Locate the cell with the specified text and output its [x, y] center coordinate. 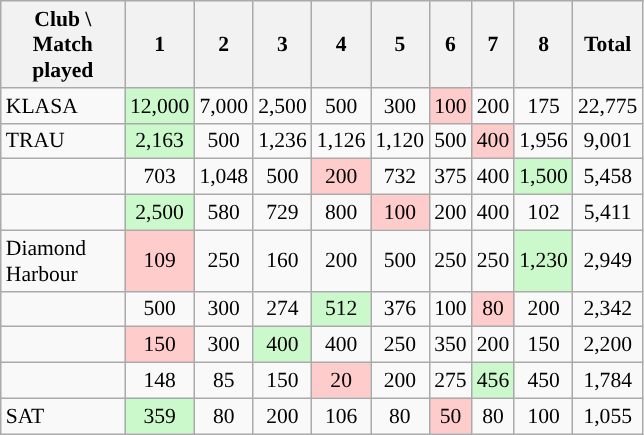
175 [544, 106]
Diamond Harbour [63, 260]
50 [450, 416]
2,163 [160, 141]
1,048 [224, 177]
359 [160, 416]
1,055 [608, 416]
7 [494, 44]
TRAU [63, 141]
SAT [63, 416]
1,230 [544, 260]
102 [544, 213]
456 [494, 381]
2 [224, 44]
1,784 [608, 381]
703 [160, 177]
Total [608, 44]
5 [400, 44]
Club \ Match played [63, 44]
350 [450, 345]
275 [450, 381]
1,500 [544, 177]
1 [160, 44]
3 [282, 44]
4 [342, 44]
109 [160, 260]
160 [282, 260]
5,411 [608, 213]
580 [224, 213]
732 [400, 177]
1,956 [544, 141]
375 [450, 177]
376 [400, 309]
2,342 [608, 309]
274 [282, 309]
2,200 [608, 345]
106 [342, 416]
85 [224, 381]
22,775 [608, 106]
5,458 [608, 177]
1,120 [400, 141]
7,000 [224, 106]
9,001 [608, 141]
8 [544, 44]
1,126 [342, 141]
KLASA [63, 106]
12,000 [160, 106]
148 [160, 381]
6 [450, 44]
450 [544, 381]
2,949 [608, 260]
729 [282, 213]
20 [342, 381]
512 [342, 309]
800 [342, 213]
1,236 [282, 141]
